Search for the cell housing the specified text and yield its [X, Y] center coordinate. 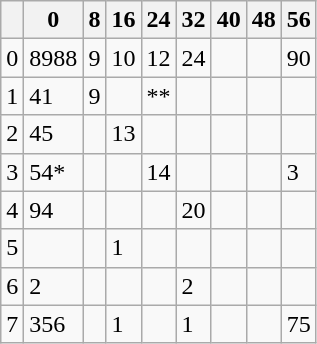
6 [12, 286]
356 [54, 324]
16 [124, 20]
10 [124, 58]
45 [54, 134]
** [158, 96]
4 [12, 210]
94 [54, 210]
75 [298, 324]
90 [298, 58]
14 [158, 172]
5 [12, 248]
12 [158, 58]
48 [264, 20]
20 [194, 210]
13 [124, 134]
8 [94, 20]
54* [54, 172]
8988 [54, 58]
41 [54, 96]
40 [228, 20]
32 [194, 20]
7 [12, 324]
56 [298, 20]
